Detect which cell encompasses the target text, then output its (X, Y) center coordinate. 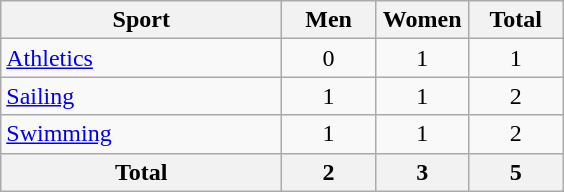
Sport (142, 20)
3 (422, 172)
Women (422, 20)
0 (329, 58)
5 (516, 172)
Athletics (142, 58)
Sailing (142, 96)
Men (329, 20)
Swimming (142, 134)
